Return the (x, y) coordinate for the center point of the cell that contains the specified text.  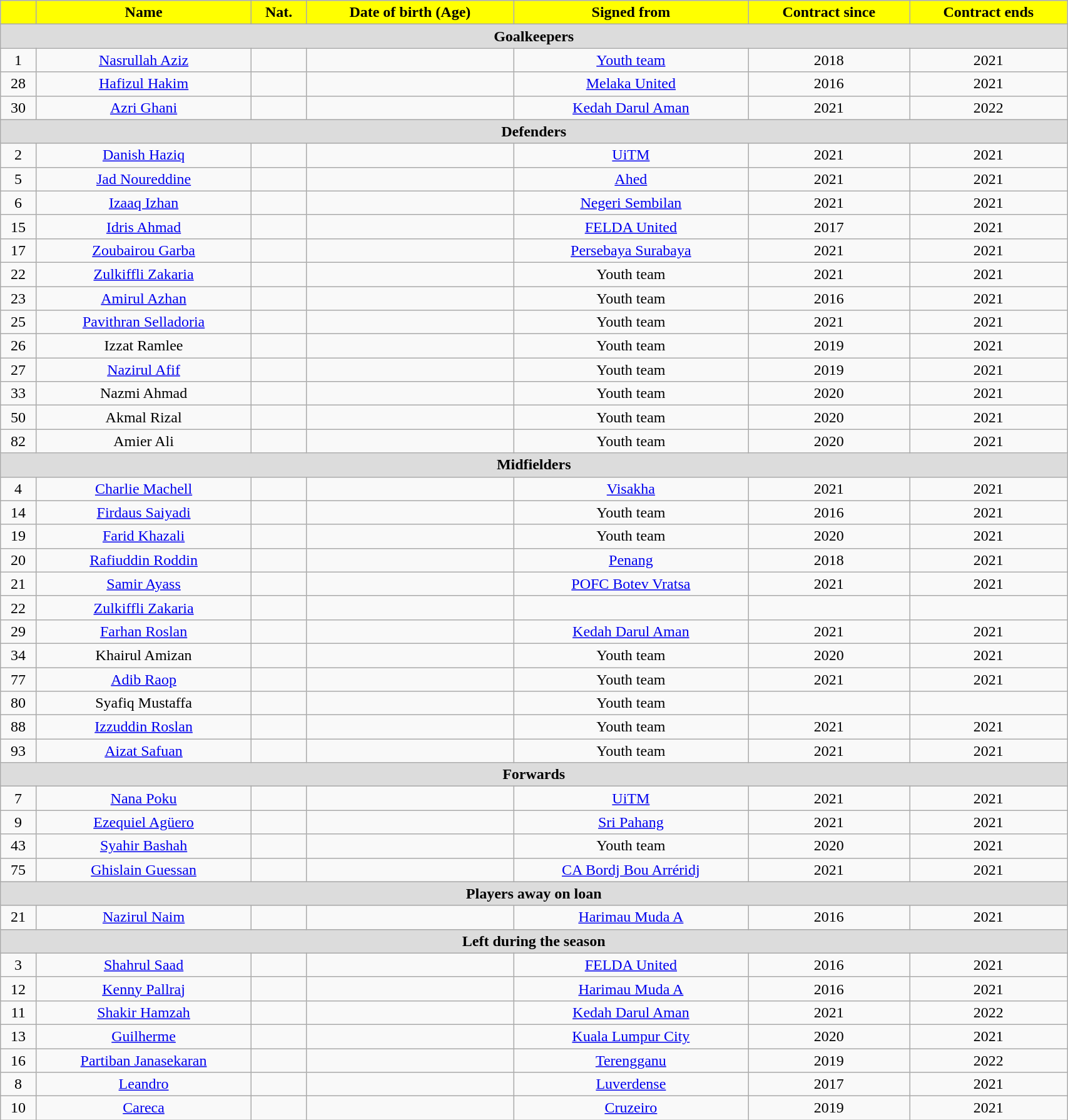
Izaaq Izhan (143, 203)
Terengganu (631, 1061)
80 (19, 703)
Farid Khazali (143, 536)
Midfielders (534, 465)
Ghislain Guessan (143, 870)
Jad Noureddine (143, 179)
Visakha (631, 489)
10 (19, 1108)
Khairul Amizan (143, 655)
Farhan Roslan (143, 631)
93 (19, 751)
Negeri Sembilan (631, 203)
Azri Ghani (143, 108)
Idris Ahmad (143, 227)
Syafiq Mustaffa (143, 703)
Amirul Azhan (143, 298)
Firdaus Saiyadi (143, 512)
28 (19, 84)
29 (19, 631)
Nazirul Naim (143, 917)
13 (19, 1036)
Amier Ali (143, 441)
34 (19, 655)
Danish Haziq (143, 155)
CA Bordj Bou Arréridj (631, 870)
Penang (631, 560)
Zoubairou Garba (143, 250)
43 (19, 846)
Cruzeiro (631, 1108)
3 (19, 965)
Defenders (534, 131)
7 (19, 798)
Kenny Pallraj (143, 989)
Izzuddin Roslan (143, 727)
88 (19, 727)
Sri Pahang (631, 822)
Kuala Lumpur City (631, 1036)
25 (19, 322)
27 (19, 370)
Persebaya Surabaya (631, 250)
Rafiuddin Roddin (143, 560)
Contract ends (989, 13)
16 (19, 1061)
Careca (143, 1108)
14 (19, 512)
Forwards (534, 775)
20 (19, 560)
Partiban Janasekaran (143, 1061)
Hafizul Hakim (143, 84)
Nazirul Afif (143, 370)
Left during the season (534, 941)
11 (19, 1012)
Aizat Safuan (143, 751)
1 (19, 60)
Samir Ayass (143, 584)
15 (19, 227)
Date of birth (Age) (410, 13)
Shahrul Saad (143, 965)
82 (19, 441)
Akmal Rizal (143, 417)
Nasrullah Aziz (143, 60)
Melaka United (631, 84)
Pavithran Selladoria (143, 322)
Adib Raop (143, 679)
Signed from (631, 13)
77 (19, 679)
Players away on loan (534, 893)
9 (19, 822)
Ezequiel Agüero (143, 822)
Nat. (279, 13)
50 (19, 417)
30 (19, 108)
23 (19, 298)
75 (19, 870)
Shakir Hamzah (143, 1012)
19 (19, 536)
Guilherme (143, 1036)
Leandro (143, 1084)
12 (19, 989)
Goalkeepers (534, 36)
8 (19, 1084)
2 (19, 155)
Name (143, 13)
Syahir Bashah (143, 846)
17 (19, 250)
6 (19, 203)
Izzat Ramlee (143, 346)
Charlie Machell (143, 489)
Nana Poku (143, 798)
26 (19, 346)
33 (19, 394)
4 (19, 489)
POFC Botev Vratsa (631, 584)
Ahed (631, 179)
Contract since (829, 13)
Luverdense (631, 1084)
Nazmi Ahmad (143, 394)
5 (19, 179)
